Search for the cell housing the specified text and yield its [x, y] center coordinate. 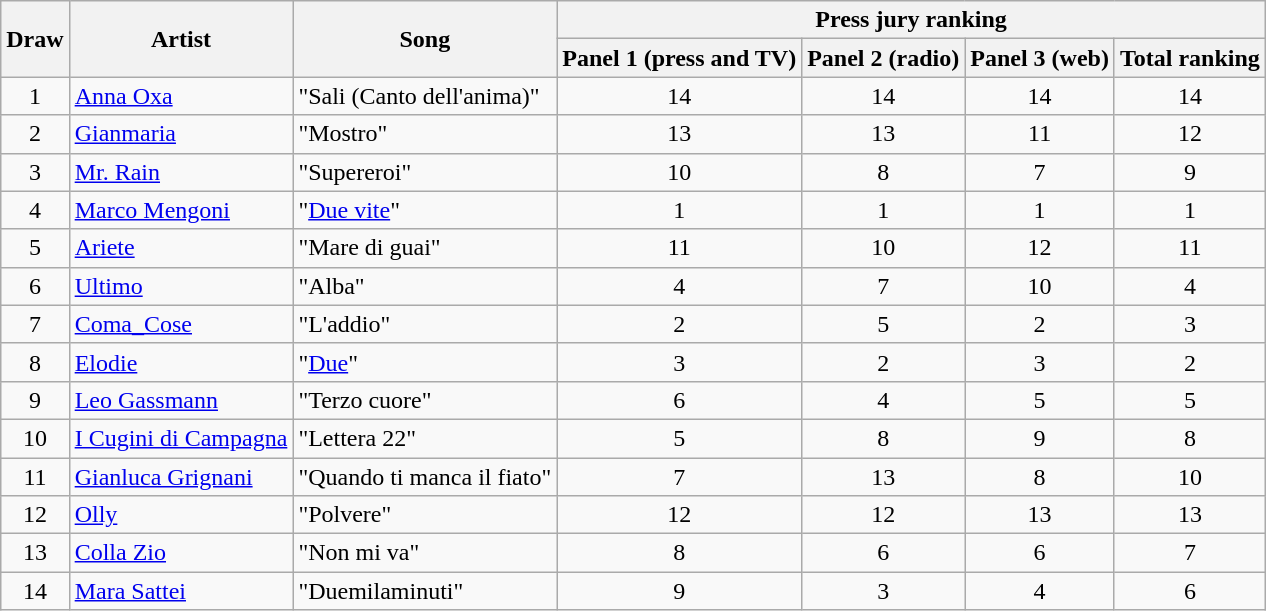
"Duemilaminuti" [425, 591]
Gianmaria [181, 134]
"Supereroi" [425, 172]
Coma_Cose [181, 324]
"Due" [425, 362]
"Alba" [425, 286]
"Terzo cuore" [425, 400]
"Polvere" [425, 515]
Leo Gassmann [181, 400]
Elodie [181, 362]
"Sali (Canto dell'anima)" [425, 96]
Panel 3 (web) [1040, 58]
Gianluca Grignani [181, 477]
Press jury ranking [912, 20]
"Mostro" [425, 134]
Anna Oxa [181, 96]
"L'addio" [425, 324]
Panel 1 (press and TV) [680, 58]
Colla Zio [181, 553]
"Mare di guai" [425, 248]
Marco Mengoni [181, 210]
"Quando ti manca il fiato" [425, 477]
Ariete [181, 248]
Song [425, 39]
"Lettera 22" [425, 438]
Mr. Rain [181, 172]
I Cugini di Campagna [181, 438]
"Due vite" [425, 210]
"Non mi va" [425, 553]
Ultimo [181, 286]
Mara Sattei [181, 591]
Artist [181, 39]
Total ranking [1190, 58]
Panel 2 (radio) [884, 58]
Draw [35, 39]
Olly [181, 515]
